Locate the cell with the specified text and output its (X, Y) center coordinate. 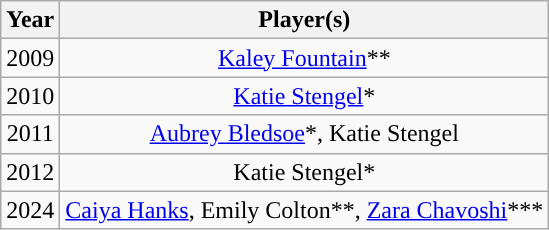
2010 (30, 96)
Year (30, 20)
2024 (30, 210)
2009 (30, 58)
Player(s) (304, 20)
Caiya Hanks, Emily Colton**, Zara Chavoshi*** (304, 210)
2012 (30, 172)
Aubrey Bledsoe*, Katie Stengel (304, 134)
Kaley Fountain** (304, 58)
2011 (30, 134)
